Return the [x, y] coordinate for the center point of the cell that contains the specified text.  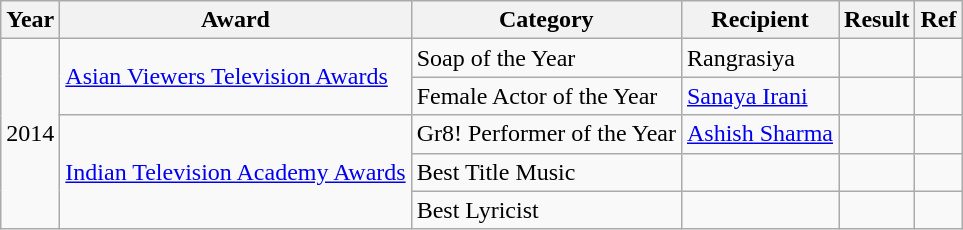
Ashish Sharma [760, 134]
Gr8! Performer of the Year [546, 134]
Soap of the Year [546, 58]
Sanaya Irani [760, 96]
Indian Television Academy Awards [236, 172]
Ref [938, 20]
Year [30, 20]
Asian Viewers Television Awards [236, 77]
Female Actor of the Year [546, 96]
2014 [30, 134]
Award [236, 20]
Best Lyricist [546, 210]
Recipient [760, 20]
Result [877, 20]
Category [546, 20]
Rangrasiya [760, 58]
Best Title Music [546, 172]
